Provide the [x, y] coordinate of the cell's center where the given text is located.  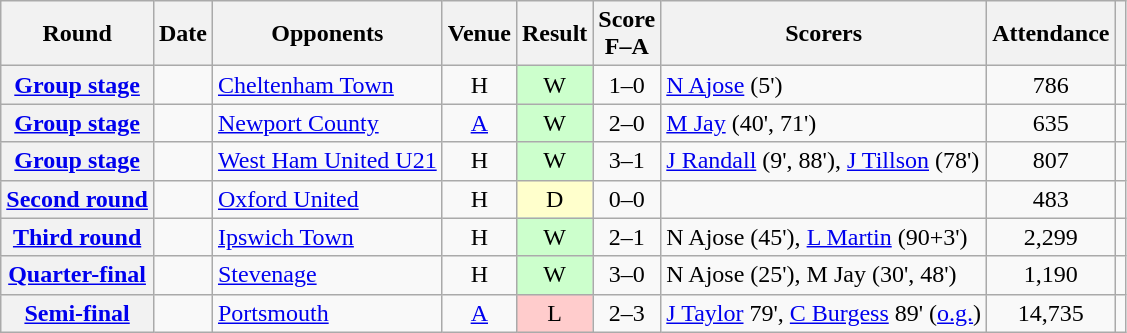
Attendance [1051, 34]
2–1 [627, 237]
1–0 [627, 85]
1,190 [1051, 275]
J Randall (9', 88'), J Tillson (78') [824, 161]
J Taylor 79', C Burgess 89' (o.g.) [824, 313]
2–0 [627, 123]
0–0 [627, 199]
3–0 [627, 275]
786 [1051, 85]
Second round [78, 199]
N Ajose (5') [824, 85]
2–3 [627, 313]
Venue [479, 34]
D [554, 199]
Third round [78, 237]
ScoreF–A [627, 34]
Oxford United [327, 199]
3–1 [627, 161]
Ipswich Town [327, 237]
West Ham United U21 [327, 161]
Opponents [327, 34]
Round [78, 34]
14,735 [1051, 313]
807 [1051, 161]
N Ajose (25'), M Jay (30', 48') [824, 275]
Stevenage [327, 275]
Semi-final [78, 313]
Date [182, 34]
Result [554, 34]
Scorers [824, 34]
483 [1051, 199]
L [554, 313]
Newport County [327, 123]
N Ajose (45'), L Martin (90+3') [824, 237]
2,299 [1051, 237]
Portsmouth [327, 313]
635 [1051, 123]
Cheltenham Town [327, 85]
M Jay (40', 71') [824, 123]
Quarter-final [78, 275]
